Pinpoint the cell where the given text exists, returning its [X, Y] midpoint coordinate. 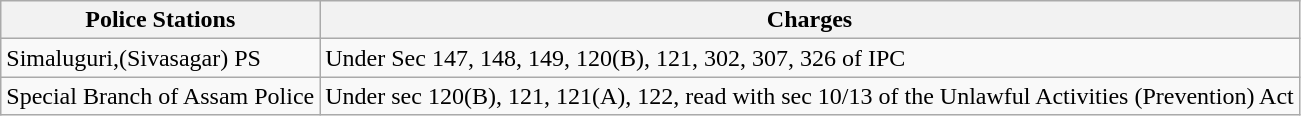
Charges [810, 20]
Special Branch of Assam Police [160, 96]
Under sec 120(B), 121, 121(A), 122, read with sec 10/13 of the Unlawful Activities (Prevention) Act [810, 96]
Police Stations [160, 20]
Under Sec 147, 148, 149, 120(B), 121, 302, 307, 326 of IPC [810, 58]
Simaluguri,(Sivasagar) PS [160, 58]
